Identify which cell holds the provided text, then report its [x, y] central coordinate. 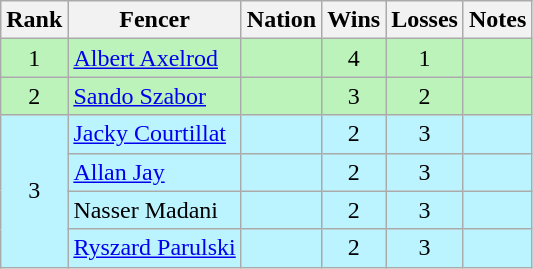
Fencer [154, 20]
Rank [34, 20]
Nation [281, 20]
Jacky Courtillat [154, 134]
Nasser Madani [154, 210]
Albert Axelrod [154, 58]
Wins [354, 20]
Sando Szabor [154, 96]
Notes [497, 20]
Ryszard Parulski [154, 248]
Allan Jay [154, 172]
4 [354, 58]
Losses [425, 20]
